Search for the cell housing the specified text and yield its [X, Y] center coordinate. 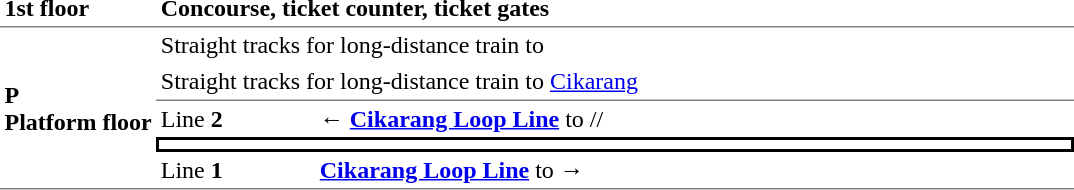
PPlatform floor [78, 108]
Line 1 [236, 171]
Straight tracks for long-distance train to [615, 45]
Cikarang Loop Line to → [694, 171]
← Cikarang Loop Line to // [694, 119]
Straight tracks for long-distance train to Cikarang [615, 82]
Line 2 [236, 119]
